Find where the given text appears and provide that cell's center as [X, Y] coordinate. 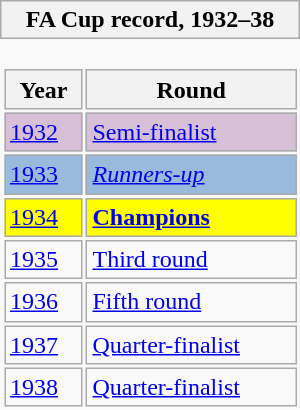
Semi-finalist [191, 132]
1933 [44, 175]
1936 [44, 302]
Champions [191, 217]
Year [44, 90]
1937 [44, 345]
FA Cup record, 1932–38 [150, 20]
1932 [44, 132]
1935 [44, 260]
Round [191, 90]
Third round [191, 260]
1938 [44, 388]
Runners-up [191, 175]
1934 [44, 217]
Fifth round [191, 302]
